For the text-containing cell, return its midpoint in [X, Y] coordinate format. 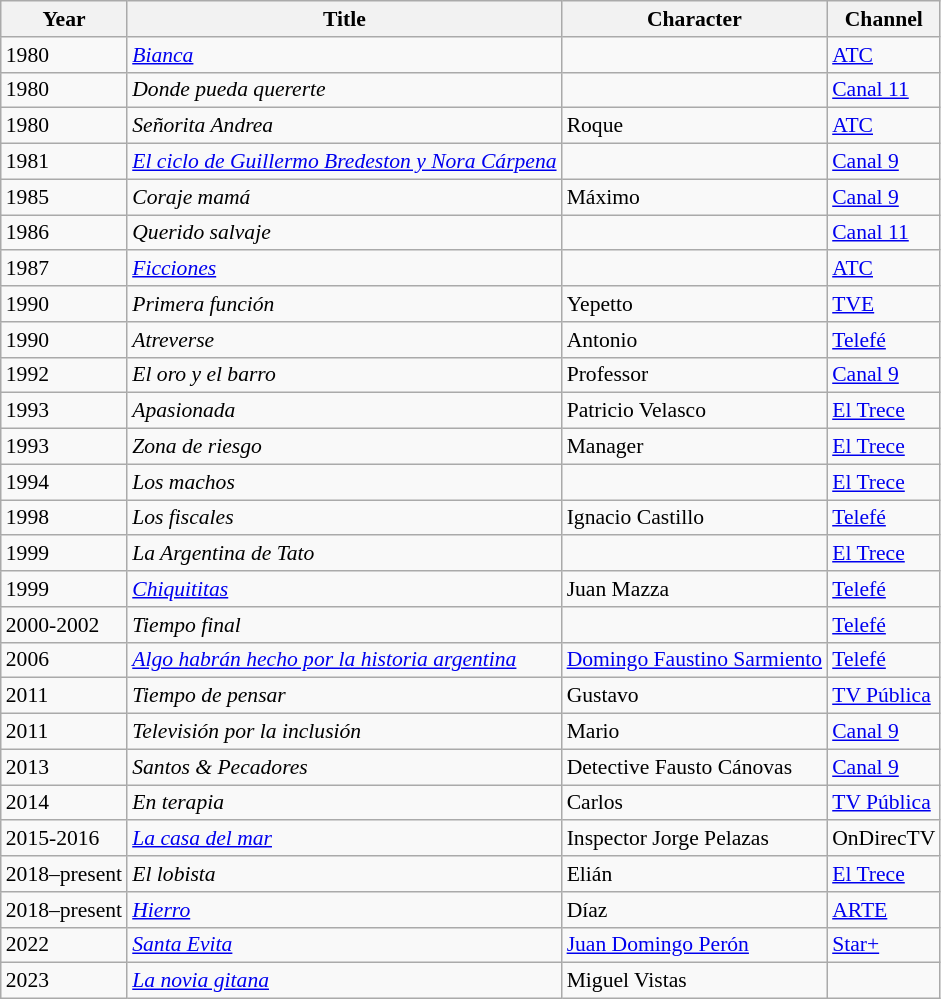
Apasionada [344, 411]
Máximo [695, 197]
Zona de riesgo [344, 447]
1987 [64, 269]
Televisión por la inclusión [344, 732]
Detective Fausto Cánovas [695, 767]
1985 [64, 197]
1981 [64, 162]
Professor [695, 375]
Roque [695, 126]
1986 [64, 233]
Chiquititas [344, 589]
Algo habrán hecho por la historia argentina [344, 660]
Bianca [344, 55]
Miguel Vistas [695, 981]
Señorita Andrea [344, 126]
Star+ [884, 945]
Antonio [695, 340]
Carlos [695, 803]
Tiempo de pensar [344, 696]
2006 [64, 660]
Querido salvaje [344, 233]
TVE [884, 304]
Ignacio Castillo [695, 518]
Elián [695, 874]
2014 [64, 803]
2013 [64, 767]
Santos & Pecadores [344, 767]
Inspector Jorge Pelazas [695, 839]
El lobista [344, 874]
El ciclo de Guillermo Bredeston y Nora Cárpena [344, 162]
ARTE [884, 910]
1998 [64, 518]
Donde pueda quererte [344, 90]
Yepetto [695, 304]
2015-2016 [64, 839]
Primera función [344, 304]
2000-2002 [64, 625]
Title [344, 19]
Juan Domingo Perón [695, 945]
Los machos [344, 482]
En terapia [344, 803]
1992 [64, 375]
Coraje mamá [344, 197]
Manager [695, 447]
La casa del mar [344, 839]
Juan Mazza [695, 589]
Channel [884, 19]
Díaz [695, 910]
Character [695, 19]
Atreverse [344, 340]
OnDirecTV [884, 839]
El oro y el barro [344, 375]
Ficciones [344, 269]
Tiempo final [344, 625]
Domingo Faustino Sarmiento [695, 660]
La novia gitana [344, 981]
La Argentina de Tato [344, 554]
Year [64, 19]
Santa Evita [344, 945]
Mario [695, 732]
Hierro [344, 910]
Gustavo [695, 696]
1994 [64, 482]
Los fiscales [344, 518]
Patricio Velasco [695, 411]
2023 [64, 981]
2022 [64, 945]
